Provide the [X, Y] coordinate of the cell's center where the given text is located.  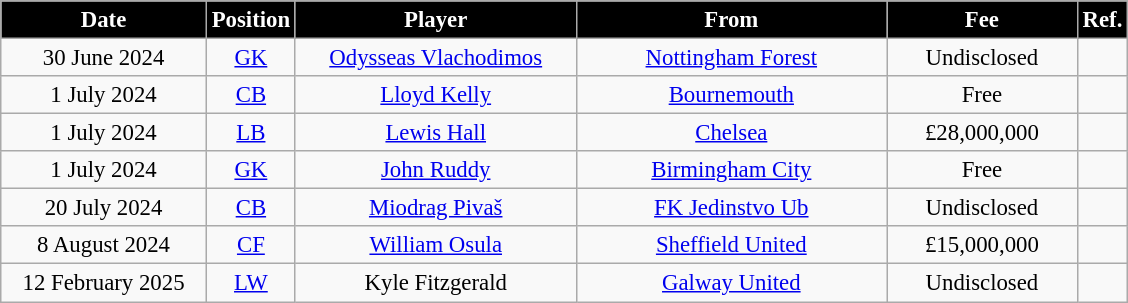
From [732, 20]
Fee [982, 20]
30 June 2024 [104, 58]
LB [250, 133]
LW [250, 283]
Nottingham Forest [732, 58]
Kyle Fitzgerald [436, 283]
8 August 2024 [104, 245]
William Osula [436, 245]
Miodrag Pivaš [436, 208]
Chelsea [732, 133]
£28,000,000 [982, 133]
FK Jedinstvo Ub [732, 208]
12 February 2025 [104, 283]
£15,000,000 [982, 245]
Date [104, 20]
Ref. [1102, 20]
Bournemouth [732, 95]
Player [436, 20]
Sheffield United [732, 245]
Galway United [732, 283]
Position [250, 20]
Lloyd Kelly [436, 95]
Odysseas Vlachodimos [436, 58]
Lewis Hall [436, 133]
20 July 2024 [104, 208]
CF [250, 245]
Birmingham City [732, 170]
John Ruddy [436, 170]
